Find where the given text appears and provide that cell's center as (X, Y) coordinate. 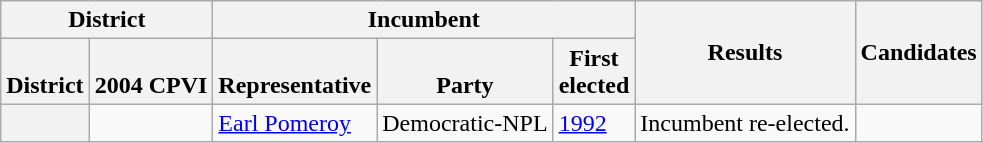
Party (465, 72)
1992 (594, 123)
Democratic-NPL (465, 123)
Candidates (918, 52)
Representative (295, 72)
Results (745, 52)
Earl Pomeroy (295, 123)
Incumbent (424, 20)
2004 CPVI (151, 72)
Incumbent re-elected. (745, 123)
Firstelected (594, 72)
